Return (X, Y) of the center of cell containing provided text 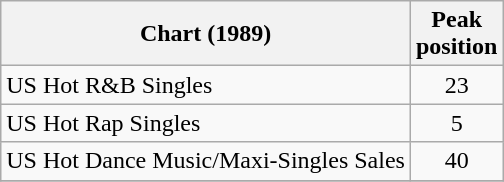
23 (456, 85)
5 (456, 123)
Peakposition (456, 34)
40 (456, 161)
US Hot Dance Music/Maxi-Singles Sales (206, 161)
Chart (1989) (206, 34)
US Hot R&B Singles (206, 85)
US Hot Rap Singles (206, 123)
